Provide the (X, Y) coordinate of the cell's center where the given text is located.  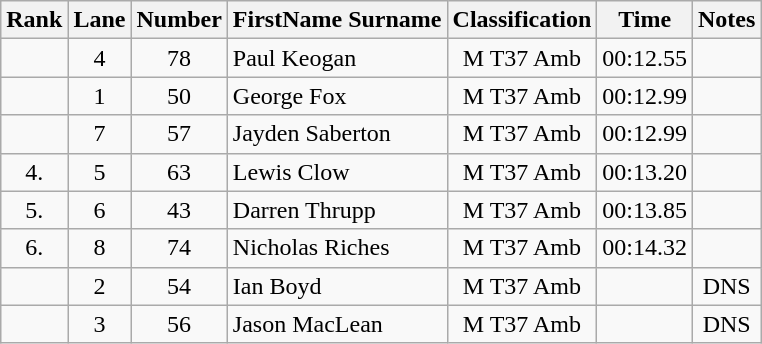
Jayden Saberton (337, 134)
63 (179, 172)
Jason MacLean (337, 324)
4 (100, 58)
5 (100, 172)
Paul Keogan (337, 58)
Darren Thrupp (337, 210)
00:13.20 (645, 172)
Lewis Clow (337, 172)
74 (179, 248)
Time (645, 20)
78 (179, 58)
Number (179, 20)
56 (179, 324)
Ian Boyd (337, 286)
Lane (100, 20)
5. (34, 210)
50 (179, 96)
Nicholas Riches (337, 248)
00:12.55 (645, 58)
4. (34, 172)
Classification (522, 20)
2 (100, 286)
6 (100, 210)
8 (100, 248)
6. (34, 248)
57 (179, 134)
Rank (34, 20)
43 (179, 210)
Notes (727, 20)
3 (100, 324)
00:13.85 (645, 210)
00:14.32 (645, 248)
1 (100, 96)
FirstName Surname (337, 20)
George Fox (337, 96)
7 (100, 134)
54 (179, 286)
